Locate the cell with the specified text and output its (X, Y) center coordinate. 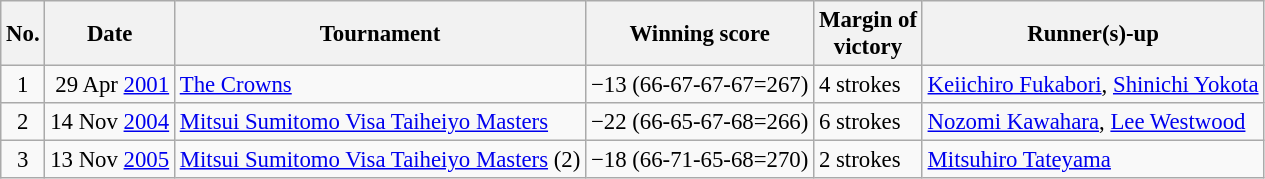
Runner(s)-up (1093, 34)
−18 (66-71-65-68=270) (700, 160)
−22 (66-65-67-68=266) (700, 122)
Winning score (700, 34)
14 Nov 2004 (110, 122)
2 (23, 122)
Tournament (380, 34)
The Crowns (380, 85)
4 strokes (868, 85)
Mitsuhiro Tateyama (1093, 160)
Margin ofvictory (868, 34)
3 (23, 160)
Nozomi Kawahara, Lee Westwood (1093, 122)
−13 (66-67-67-67=267) (700, 85)
Mitsui Sumitomo Visa Taiheiyo Masters (2) (380, 160)
29 Apr 2001 (110, 85)
13 Nov 2005 (110, 160)
Mitsui Sumitomo Visa Taiheiyo Masters (380, 122)
2 strokes (868, 160)
6 strokes (868, 122)
1 (23, 85)
No. (23, 34)
Keiichiro Fukabori, Shinichi Yokota (1093, 85)
Date (110, 34)
